Identify which cell holds the provided text, then report its (x, y) central coordinate. 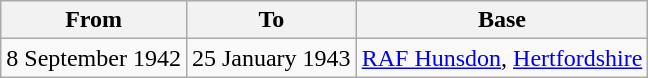
RAF Hunsdon, Hertfordshire (502, 58)
Base (502, 20)
From (94, 20)
25 January 1943 (271, 58)
8 September 1942 (94, 58)
To (271, 20)
